Locate the cell with the specified text and output its [X, Y] center coordinate. 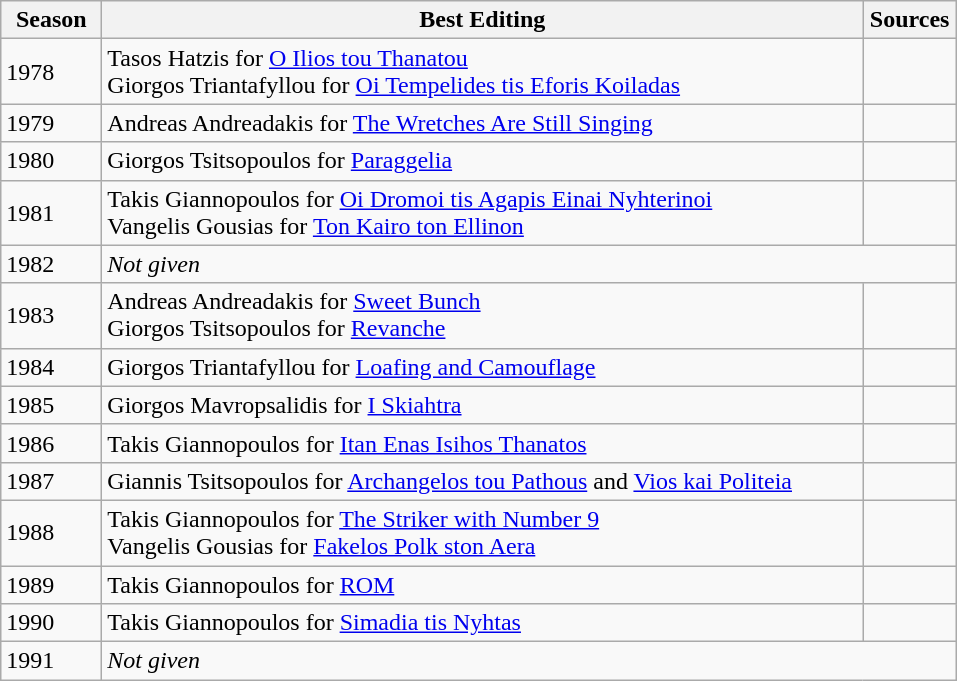
Andreas Andreadakis for Sweet BunchGiorgos Tsitsopoulos for Revanche [482, 316]
Takis Giannopoulos for Simadia tis Nyhtas [482, 623]
1988 [52, 532]
Giannis Tsitsopoulos for Archangelos tou Pathous and Vios kai Politeia [482, 481]
Takis Giannopoulos for Oi Dromoi tis Agapis Einai NyhterinoiVangelis Gousias for Ton Kairo ton Ellinon [482, 212]
Sources [910, 20]
1986 [52, 443]
1984 [52, 367]
Takis Giannopoulos for ROM [482, 585]
1978 [52, 72]
Tasos Hatzis for O Ilios tou ThanatouGiorgos Triantafyllou for Oi Tempelides tis Eforis Koiladas [482, 72]
Giorgos Tsitsopoulos for Paraggelia [482, 161]
Andreas Andreadakis for The Wretches Are Still Singing [482, 123]
Giorgos Mavropsalidis for I Skiahtra [482, 405]
Takis Giannopoulos for The Striker with Number 9Vangelis Gousias for Fakelos Polk ston Aera [482, 532]
Best Editing [482, 20]
1980 [52, 161]
Giorgos Triantafyllou for Loafing and Camouflage [482, 367]
1981 [52, 212]
1991 [52, 661]
1983 [52, 316]
1985 [52, 405]
1989 [52, 585]
Season [52, 20]
Takis Giannopoulos for Itan Enas Isihos Thanatos [482, 443]
1990 [52, 623]
1982 [52, 264]
1987 [52, 481]
1979 [52, 123]
